Determine the (x, y) coordinate at the center of the cell enclosing the given text.  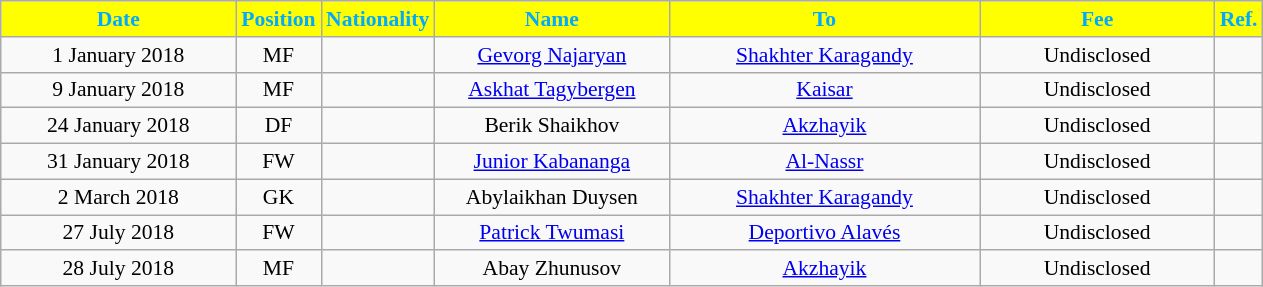
DF (278, 126)
1 January 2018 (118, 55)
Abylaikhan Duysen (552, 197)
Deportivo Alavés (824, 233)
27 July 2018 (118, 233)
Gevorg Najaryan (552, 55)
2 March 2018 (118, 197)
Position (278, 19)
Date (118, 19)
24 January 2018 (118, 126)
Ref. (1239, 19)
28 July 2018 (118, 269)
Nationality (378, 19)
Askhat Tagybergen (552, 90)
To (824, 19)
31 January 2018 (118, 162)
Patrick Twumasi (552, 233)
Fee (1098, 19)
Berik Shaikhov (552, 126)
Kaisar (824, 90)
Al-Nassr (824, 162)
9 January 2018 (118, 90)
GK (278, 197)
Junior Kabananga (552, 162)
Name (552, 19)
Abay Zhunusov (552, 269)
